Provide the (x, y) coordinate of the cell's center where the given text is located.  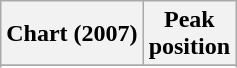
Peak position (189, 34)
Chart (2007) (72, 34)
